Capture the cell that displays the provided text and extract its (X, Y) central coordinate. 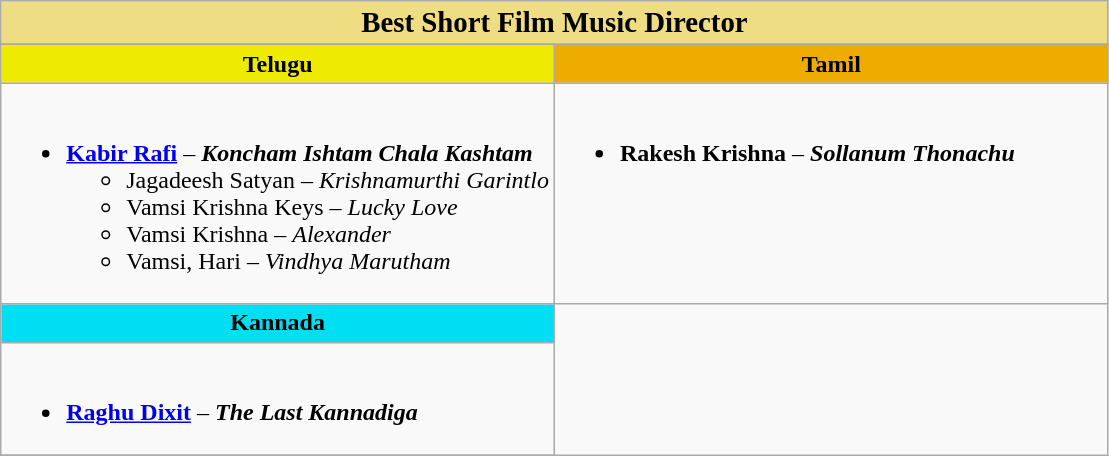
Raghu Dixit – The Last Kannadiga (278, 398)
Rakesh Krishna – Sollanum Thonachu (831, 194)
Best Short Film Music Director (554, 23)
Telugu (278, 64)
Tamil (831, 64)
Kannada (278, 323)
